For the text-containing cell, return its midpoint in [x, y] coordinate format. 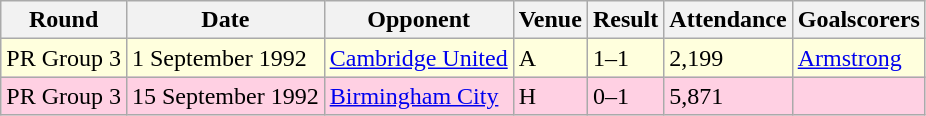
Attendance [728, 20]
Result [625, 20]
H [550, 96]
Venue [550, 20]
Birmingham City [418, 96]
Cambridge United [418, 58]
5,871 [728, 96]
2,199 [728, 58]
Round [64, 20]
Date [225, 20]
A [550, 58]
Opponent [418, 20]
Armstrong [858, 58]
0–1 [625, 96]
Goalscorers [858, 20]
15 September 1992 [225, 96]
1–1 [625, 58]
1 September 1992 [225, 58]
